From the cell containing the given text, extract its center point as [x, y] coordinate. 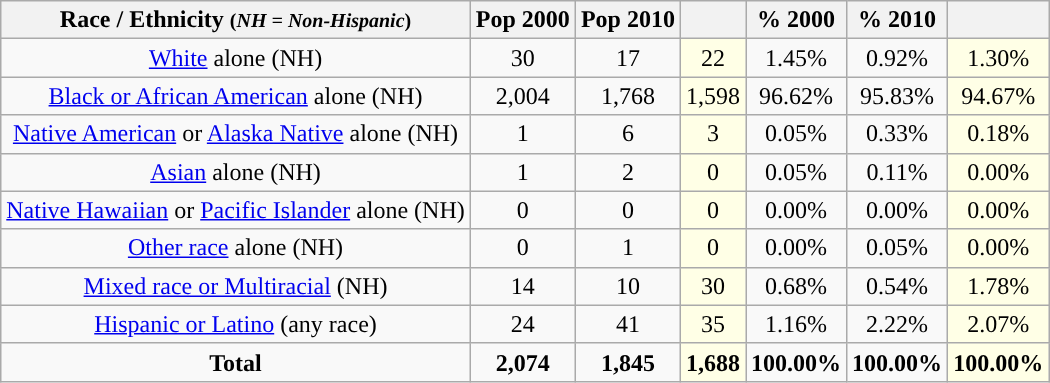
Total [236, 362]
1.78% [998, 286]
0.33% [898, 134]
22 [712, 58]
2.07% [998, 324]
Pop 2010 [628, 20]
Native Hawaiian or Pacific Islander alone (NH) [236, 210]
2.22% [898, 324]
1.16% [796, 324]
1,768 [628, 96]
2,074 [522, 362]
1.45% [796, 58]
0.11% [898, 172]
0.18% [998, 134]
17 [628, 58]
1,598 [712, 96]
1,688 [712, 362]
0.92% [898, 58]
Race / Ethnicity (NH = Non-Hispanic) [236, 20]
6 [628, 134]
2,004 [522, 96]
Asian alone (NH) [236, 172]
35 [712, 324]
24 [522, 324]
0.54% [898, 286]
95.83% [898, 96]
3 [712, 134]
Hispanic or Latino (any race) [236, 324]
White alone (NH) [236, 58]
14 [522, 286]
Pop 2000 [522, 20]
96.62% [796, 96]
41 [628, 324]
Black or African American alone (NH) [236, 96]
% 2010 [898, 20]
Other race alone (NH) [236, 248]
2 [628, 172]
Native American or Alaska Native alone (NH) [236, 134]
0.68% [796, 286]
1,845 [628, 362]
94.67% [998, 96]
% 2000 [796, 20]
Mixed race or Multiracial (NH) [236, 286]
1.30% [998, 58]
10 [628, 286]
